Capture the cell that displays the provided text and extract its [X, Y] central coordinate. 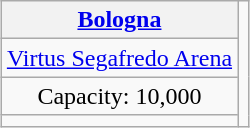
Virtus Segafredo Arena [119, 58]
Bologna [119, 20]
Capacity: 10,000 [119, 96]
